Locate the cell with the specified text and output its (x, y) center coordinate. 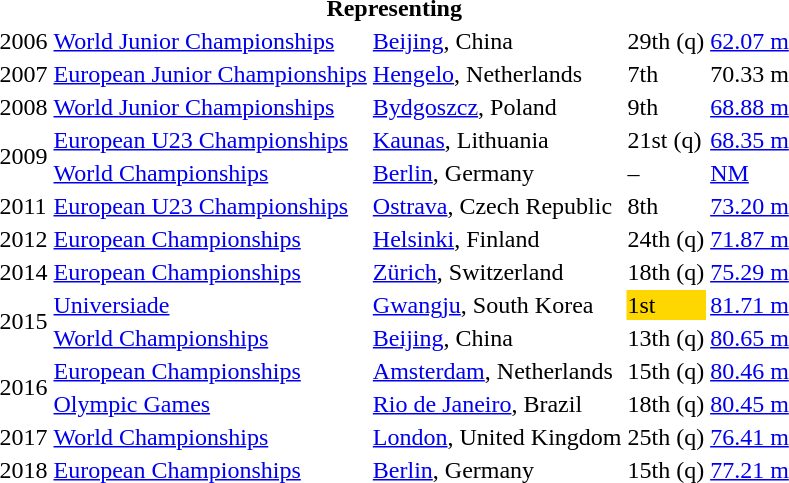
Olympic Games (210, 404)
Rio de Janeiro, Brazil (497, 404)
Amsterdam, Netherlands (497, 371)
24th (q) (666, 239)
European Junior Championships (210, 74)
Gwangju, South Korea (497, 305)
Hengelo, Netherlands (497, 74)
Zürich, Switzerland (497, 272)
Helsinki, Finland (497, 239)
Bydgoszcz, Poland (497, 107)
13th (q) (666, 338)
9th (666, 107)
– (666, 173)
Ostrava, Czech Republic (497, 206)
25th (q) (666, 437)
Kaunas, Lithuania (497, 140)
29th (q) (666, 41)
15th (q) (666, 371)
Berlin, Germany (497, 173)
Universiade (210, 305)
1st (666, 305)
21st (q) (666, 140)
London, United Kingdom (497, 437)
7th (666, 74)
8th (666, 206)
